Find where the given text appears and provide that cell's center as [x, y] coordinate. 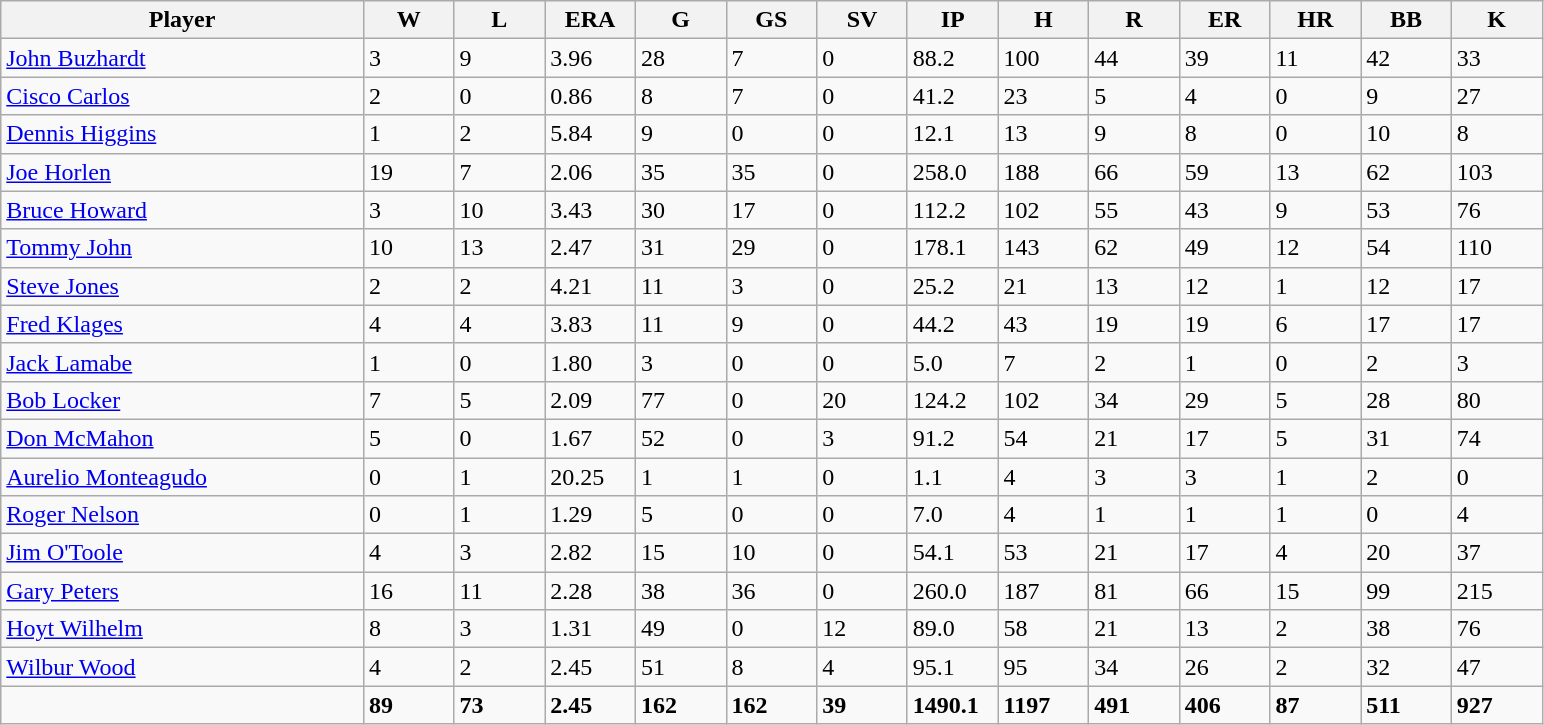
2.28 [590, 591]
Bob Locker [182, 400]
2.82 [590, 553]
Bruce Howard [182, 210]
77 [680, 400]
3.83 [590, 324]
81 [1134, 591]
Roger Nelson [182, 515]
88.2 [952, 58]
55 [1134, 210]
44 [1134, 58]
52 [680, 438]
1490.1 [952, 705]
87 [1316, 705]
124.2 [952, 400]
51 [680, 667]
44.2 [952, 324]
74 [1496, 438]
6 [1316, 324]
G [680, 20]
178.1 [952, 248]
Cisco Carlos [182, 96]
32 [1406, 667]
1197 [1044, 705]
Jim O'Toole [182, 553]
25.2 [952, 286]
12.1 [952, 134]
HR [1316, 20]
Gary Peters [182, 591]
511 [1406, 705]
Don McMahon [182, 438]
SV [862, 20]
103 [1496, 172]
100 [1044, 58]
73 [500, 705]
Dennis Higgins [182, 134]
BB [1406, 20]
260.0 [952, 591]
95.1 [952, 667]
491 [1134, 705]
59 [1224, 172]
1.67 [590, 438]
John Buzhardt [182, 58]
47 [1496, 667]
ERA [590, 20]
27 [1496, 96]
89.0 [952, 629]
20.25 [590, 477]
5.0 [952, 362]
2.09 [590, 400]
89 [408, 705]
4.21 [590, 286]
99 [1406, 591]
H [1044, 20]
188 [1044, 172]
Aurelio Monteagudo [182, 477]
187 [1044, 591]
L [500, 20]
ER [1224, 20]
1.80 [590, 362]
K [1496, 20]
927 [1496, 705]
30 [680, 210]
42 [1406, 58]
26 [1224, 667]
Joe Horlen [182, 172]
2.06 [590, 172]
1.29 [590, 515]
80 [1496, 400]
0.86 [590, 96]
143 [1044, 248]
41.2 [952, 96]
Wilbur Wood [182, 667]
Fred Klages [182, 324]
54.1 [952, 553]
Hoyt Wilhelm [182, 629]
1.1 [952, 477]
95 [1044, 667]
3.43 [590, 210]
37 [1496, 553]
91.2 [952, 438]
406 [1224, 705]
R [1134, 20]
215 [1496, 591]
258.0 [952, 172]
1.31 [590, 629]
110 [1496, 248]
5.84 [590, 134]
36 [772, 591]
Tommy John [182, 248]
Jack Lamabe [182, 362]
7.0 [952, 515]
Player [182, 20]
W [408, 20]
Steve Jones [182, 286]
58 [1044, 629]
112.2 [952, 210]
2.47 [590, 248]
16 [408, 591]
23 [1044, 96]
33 [1496, 58]
IP [952, 20]
GS [772, 20]
3.96 [590, 58]
